Pinpoint the cell where the given text exists, returning its [X, Y] midpoint coordinate. 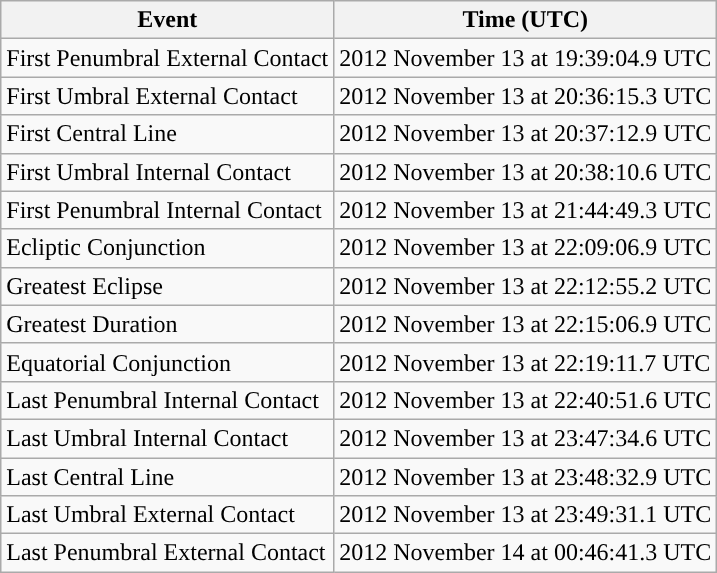
2012 November 13 at 22:09:06.9 UTC [526, 248]
Ecliptic Conjunction [168, 248]
First Central Line [168, 134]
Equatorial Conjunction [168, 362]
2012 November 13 at 20:38:10.6 UTC [526, 172]
2012 November 14 at 00:46:41.3 UTC [526, 553]
First Umbral Internal Contact [168, 172]
Last Umbral External Contact [168, 515]
Event [168, 20]
First Umbral External Contact [168, 96]
Last Central Line [168, 477]
First Penumbral Internal Contact [168, 210]
2012 November 13 at 23:48:32.9 UTC [526, 477]
2012 November 13 at 20:37:12.9 UTC [526, 134]
Last Penumbral External Contact [168, 553]
Time (UTC) [526, 20]
2012 November 13 at 22:12:55.2 UTC [526, 286]
2012 November 13 at 22:15:06.9 UTC [526, 324]
First Penumbral External Contact [168, 58]
2012 November 13 at 22:19:11.7 UTC [526, 362]
2012 November 13 at 19:39:04.9 UTC [526, 58]
Greatest Duration [168, 324]
2012 November 13 at 20:36:15.3 UTC [526, 96]
Last Umbral Internal Contact [168, 438]
Greatest Eclipse [168, 286]
2012 November 13 at 21:44:49.3 UTC [526, 210]
2012 November 13 at 23:49:31.1 UTC [526, 515]
Last Penumbral Internal Contact [168, 400]
2012 November 13 at 22:40:51.6 UTC [526, 400]
2012 November 13 at 23:47:34.6 UTC [526, 438]
